Detect which cell encompasses the target text, then output its (X, Y) center coordinate. 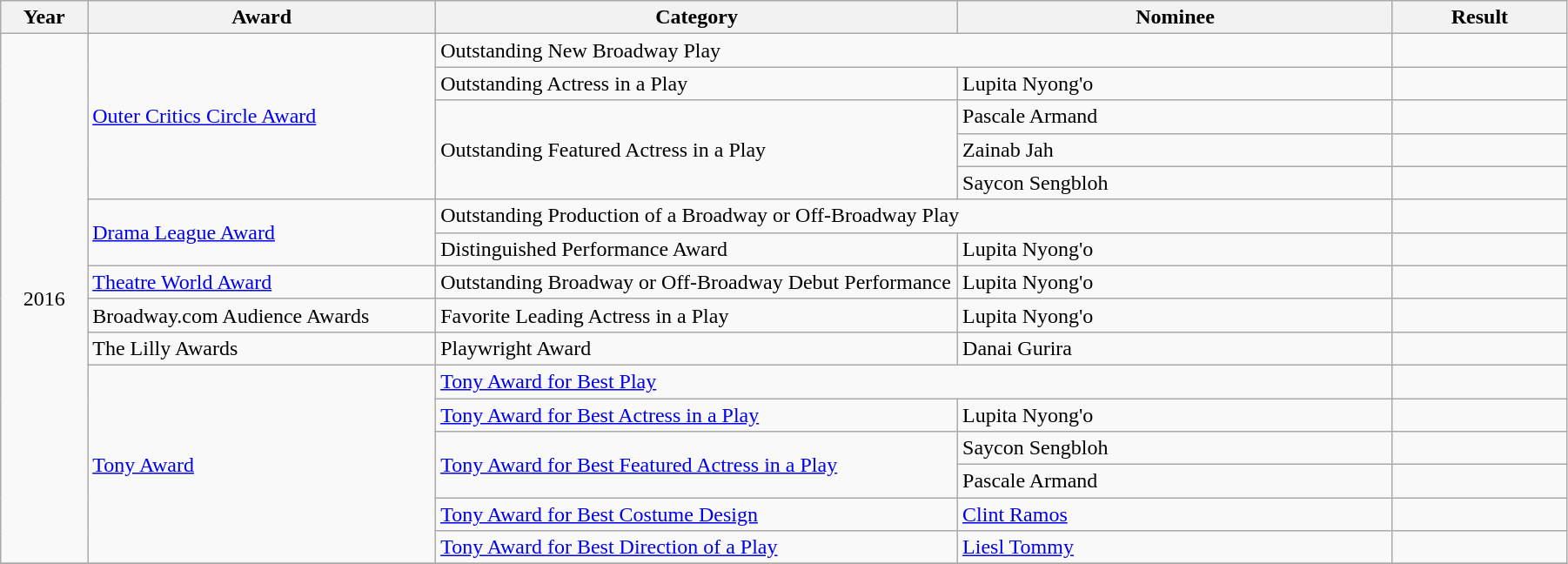
Award (262, 17)
Outstanding New Broadway Play (915, 50)
Tony Award (262, 464)
2016 (44, 299)
Tony Award for Best Direction of a Play (697, 547)
Outstanding Actress in a Play (697, 84)
Tony Award for Best Actress in a Play (697, 415)
Outstanding Featured Actress in a Play (697, 150)
Theatre World Award (262, 282)
Outstanding Production of a Broadway or Off-Broadway Play (915, 216)
Nominee (1176, 17)
Clint Ramos (1176, 514)
Playwright Award (697, 348)
Outer Critics Circle Award (262, 117)
Result (1479, 17)
Distinguished Performance Award (697, 249)
Tony Award for Best Featured Actress in a Play (697, 465)
Outstanding Broadway or Off-Broadway Debut Performance (697, 282)
Tony Award for Best Costume Design (697, 514)
Favorite Leading Actress in a Play (697, 315)
Drama League Award (262, 232)
Danai Gurira (1176, 348)
Liesl Tommy (1176, 547)
Category (697, 17)
Year (44, 17)
Broadway.com Audience Awards (262, 315)
The Lilly Awards (262, 348)
Tony Award for Best Play (915, 381)
Zainab Jah (1176, 150)
